Return the [X, Y] coordinate for the center point of the cell that contains the specified text.  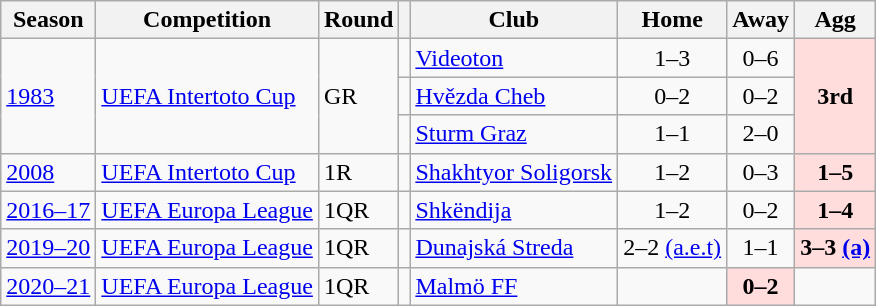
Sturm Graz [514, 134]
2–0 [761, 134]
2–2 (a.e.t) [672, 248]
Round [358, 20]
0–6 [761, 58]
1983 [48, 96]
Malmö FF [514, 286]
Videoton [514, 58]
Competition [208, 20]
Agg [836, 20]
Season [48, 20]
1R [358, 172]
Home [672, 20]
2016–17 [48, 210]
Away [761, 20]
Shakhtyor Soligorsk [514, 172]
1–3 [672, 58]
2008 [48, 172]
Club [514, 20]
0–3 [761, 172]
2020–21 [48, 286]
GR [358, 96]
Shkëndija [514, 210]
1–5 [836, 172]
Hvězda Cheb [514, 96]
3rd [836, 96]
Dunajská Streda [514, 248]
1–4 [836, 210]
3–3 (a) [836, 248]
2019–20 [48, 248]
